Identify which cell holds the provided text, then report its (X, Y) central coordinate. 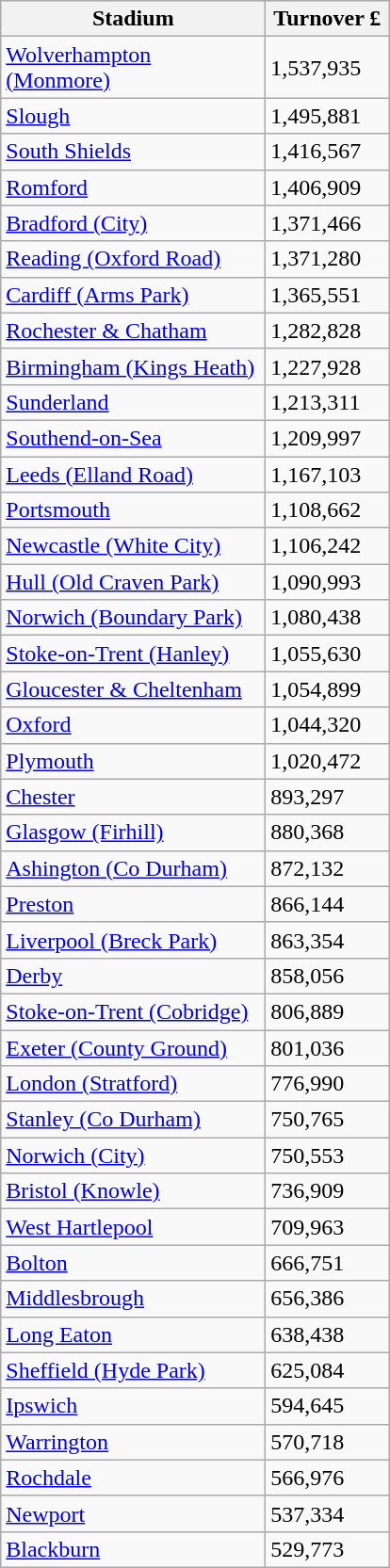
880,368 (328, 832)
1,495,881 (328, 116)
1,537,935 (328, 68)
750,765 (328, 1120)
Oxford (134, 725)
Southend-on-Sea (134, 438)
Norwich (Boundary Park) (134, 618)
Turnover £ (328, 19)
537,334 (328, 1513)
Hull (Old Craven Park) (134, 582)
1,365,551 (328, 295)
Derby (134, 976)
1,020,472 (328, 761)
625,084 (328, 1370)
529,773 (328, 1549)
Glasgow (Firhill) (134, 832)
1,054,899 (328, 689)
Portsmouth (134, 510)
858,056 (328, 976)
1,106,242 (328, 546)
South Shields (134, 152)
Newcastle (White City) (134, 546)
570,718 (328, 1442)
Sunderland (134, 402)
806,889 (328, 1011)
Stoke-on-Trent (Cobridge) (134, 1011)
Sheffield (Hyde Park) (134, 1370)
Stoke-on-Trent (Hanley) (134, 654)
1,371,466 (328, 223)
Liverpool (Breck Park) (134, 940)
Reading (Oxford Road) (134, 259)
Warrington (134, 1442)
Blackburn (134, 1549)
Cardiff (Arms Park) (134, 295)
1,371,280 (328, 259)
1,213,311 (328, 402)
Wolverhampton (Monmore) (134, 68)
1,227,928 (328, 366)
801,036 (328, 1048)
566,976 (328, 1478)
West Hartlepool (134, 1227)
1,044,320 (328, 725)
Stadium (134, 19)
1,055,630 (328, 654)
1,108,662 (328, 510)
638,438 (328, 1334)
594,645 (328, 1406)
666,751 (328, 1263)
Rochdale (134, 1478)
Plymouth (134, 761)
Middlesbrough (134, 1299)
1,090,993 (328, 582)
709,963 (328, 1227)
Norwich (City) (134, 1156)
1,282,828 (328, 331)
Long Eaton (134, 1334)
Bristol (Knowle) (134, 1191)
Stanley (Co Durham) (134, 1120)
893,297 (328, 797)
776,990 (328, 1084)
750,553 (328, 1156)
1,209,997 (328, 438)
Bradford (City) (134, 223)
1,406,909 (328, 187)
London (Stratford) (134, 1084)
Exeter (County Ground) (134, 1048)
863,354 (328, 940)
866,144 (328, 904)
Rochester & Chatham (134, 331)
Chester (134, 797)
1,080,438 (328, 618)
Bolton (134, 1263)
736,909 (328, 1191)
1,167,103 (328, 474)
Birmingham (Kings Heath) (134, 366)
Slough (134, 116)
Ashington (Co Durham) (134, 868)
872,132 (328, 868)
Romford (134, 187)
656,386 (328, 1299)
1,416,567 (328, 152)
Newport (134, 1513)
Gloucester & Cheltenham (134, 689)
Leeds (Elland Road) (134, 474)
Ipswich (134, 1406)
Preston (134, 904)
